Determine the (X, Y) coordinate at the center of the cell enclosing the given text.  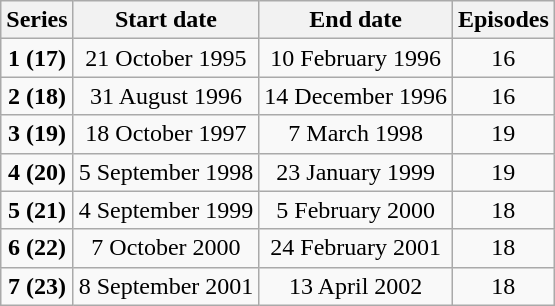
7 March 1998 (356, 134)
31 August 1996 (166, 96)
2 (18) (37, 96)
Episodes (503, 20)
24 February 2001 (356, 248)
5 (21) (37, 210)
3 (19) (37, 134)
Start date (166, 20)
5 February 2000 (356, 210)
18 October 1997 (166, 134)
1 (17) (37, 58)
10 February 1996 (356, 58)
5 September 1998 (166, 172)
21 October 1995 (166, 58)
Series (37, 20)
6 (22) (37, 248)
7 October 2000 (166, 248)
4 September 1999 (166, 210)
14 December 1996 (356, 96)
7 (23) (37, 286)
4 (20) (37, 172)
13 April 2002 (356, 286)
8 September 2001 (166, 286)
End date (356, 20)
23 January 1999 (356, 172)
